For the text-containing cell, return its midpoint in [X, Y] coordinate format. 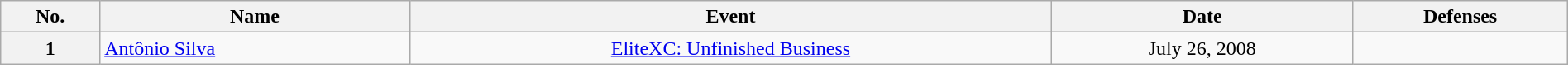
July 26, 2008 [1202, 48]
Defenses [1460, 17]
EliteXC: Unfinished Business [730, 48]
Event [730, 17]
1 [50, 48]
Date [1202, 17]
No. [50, 17]
Name [255, 17]
Antônio Silva [255, 48]
